Extract the (X, Y) coordinate from the center of the cell holding the provided text.  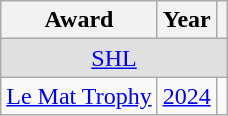
Le Mat Trophy (79, 96)
Year (186, 20)
2024 (186, 96)
SHL (114, 58)
Award (79, 20)
